Detect which cell encompasses the target text, then output its [X, Y] center coordinate. 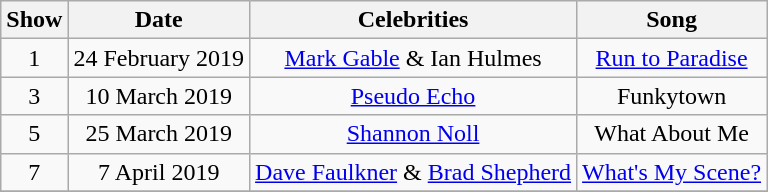
Funkytown [672, 96]
7 [34, 172]
Song [672, 20]
1 [34, 58]
10 March 2019 [159, 96]
Mark Gable & Ian Hulmes [414, 58]
5 [34, 134]
Dave Faulkner & Brad Shepherd [414, 172]
Date [159, 20]
24 February 2019 [159, 58]
3 [34, 96]
25 March 2019 [159, 134]
Show [34, 20]
Run to Paradise [672, 58]
Pseudo Echo [414, 96]
Celebrities [414, 20]
Shannon Noll [414, 134]
What About Me [672, 134]
What's My Scene? [672, 172]
7 April 2019 [159, 172]
